Determine the (X, Y) coordinate at the center of the cell enclosing the given text.  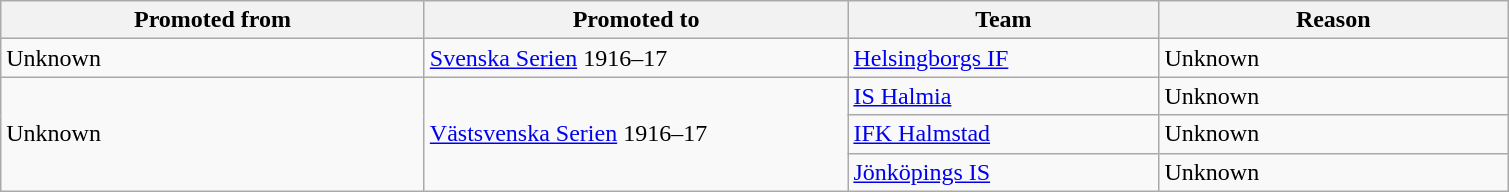
Team (1004, 20)
Svenska Serien 1916–17 (636, 58)
Promoted to (636, 20)
Reason (1334, 20)
Jönköpings IS (1004, 172)
Västsvenska Serien 1916–17 (636, 134)
IFK Halmstad (1004, 134)
IS Halmia (1004, 96)
Helsingborgs IF (1004, 58)
Promoted from (213, 20)
